Search for the cell housing the specified text and yield its (x, y) center coordinate. 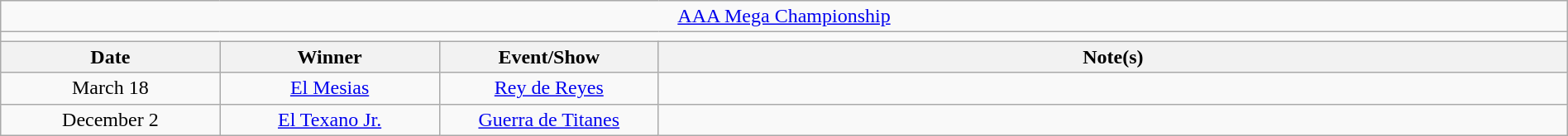
Winner (329, 57)
Event/Show (549, 57)
March 18 (111, 88)
El Mesias (329, 88)
Date (111, 57)
Rey de Reyes (549, 88)
AAA Mega Championship (784, 16)
Guerra de Titanes (549, 120)
El Texano Jr. (329, 120)
Note(s) (1113, 57)
December 2 (111, 120)
